Output the [x, y] coordinate of the center of the cell containing the given text.  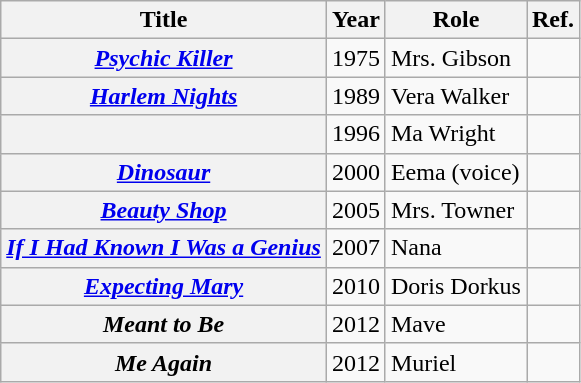
Muriel [456, 362]
1996 [356, 134]
Title [164, 20]
Meant to Be [164, 324]
Doris Dorkus [456, 286]
Harlem Nights [164, 96]
Mave [456, 324]
Mrs. Gibson [456, 58]
Psychic Killer [164, 58]
Role [456, 20]
Year [356, 20]
1989 [356, 96]
1975 [356, 58]
Expecting Mary [164, 286]
2000 [356, 172]
If I Had Known I Was a Genius [164, 248]
Nana [456, 248]
Me Again [164, 362]
2007 [356, 248]
Vera Walker [456, 96]
Ref. [552, 20]
Beauty Shop [164, 210]
Mrs. Towner [456, 210]
2005 [356, 210]
Eema (voice) [456, 172]
Ma Wright [456, 134]
2010 [356, 286]
Dinosaur [164, 172]
